Scan for the cell matching the given text and deliver its [x, y] coordinate at center. 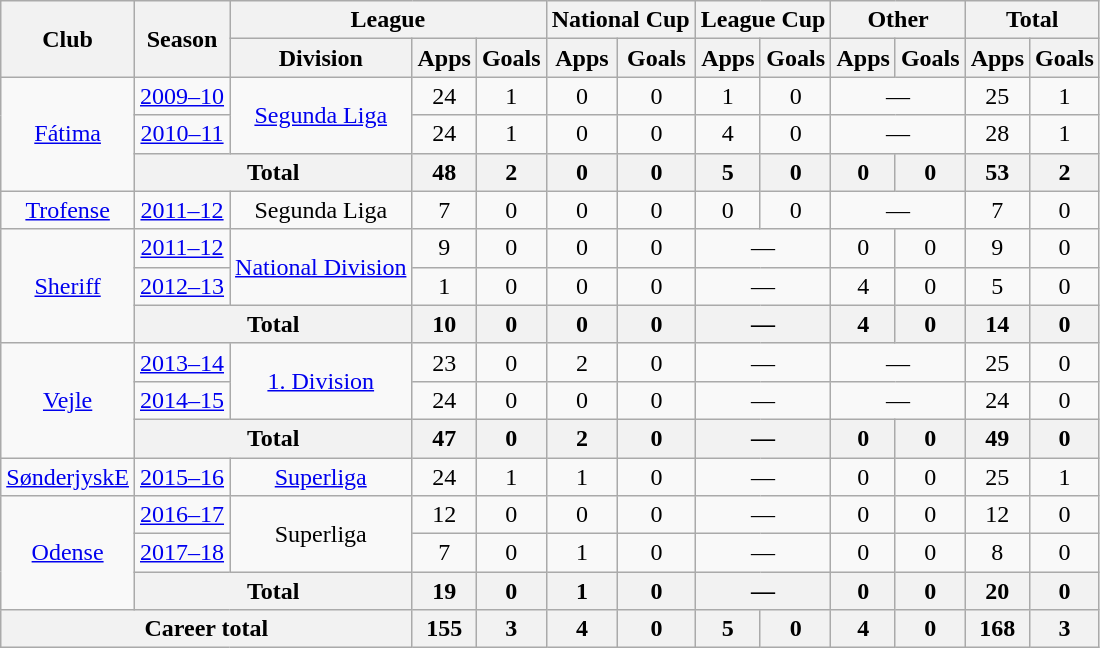
Fátima [68, 134]
19 [444, 591]
49 [997, 438]
48 [444, 172]
League [388, 20]
National Cup [620, 20]
8 [997, 553]
League Cup [763, 20]
23 [444, 362]
2010–11 [182, 134]
155 [444, 629]
2015–16 [182, 477]
2014–15 [182, 400]
20 [997, 591]
Odense [68, 553]
SønderjyskE [68, 477]
2012–13 [182, 286]
2009–10 [182, 96]
14 [997, 324]
Club [68, 39]
2017–18 [182, 553]
Sheriff [68, 286]
2016–17 [182, 515]
Other [898, 20]
Division [321, 58]
47 [444, 438]
Season [182, 39]
National Division [321, 267]
2013–14 [182, 362]
10 [444, 324]
Vejle [68, 400]
1. Division [321, 381]
28 [997, 134]
53 [997, 172]
Trofense [68, 210]
168 [997, 629]
Career total [206, 629]
